Output the (X, Y) coordinate of the center of the cell containing the given text.  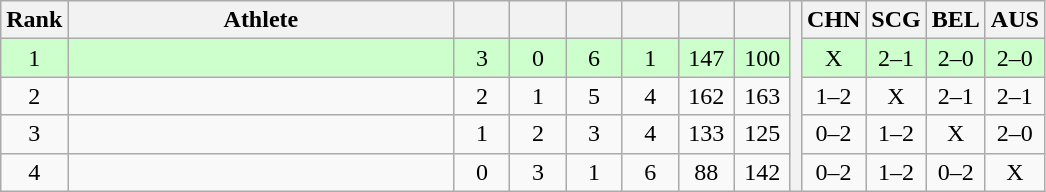
100 (762, 58)
5 (594, 96)
163 (762, 96)
Athlete (261, 20)
133 (706, 134)
147 (706, 58)
162 (706, 96)
AUS (1014, 20)
SCG (896, 20)
125 (762, 134)
CHN (833, 20)
142 (762, 172)
Rank (34, 20)
BEL (956, 20)
88 (706, 172)
